Output the (x, y) coordinate of the center of the cell containing the given text.  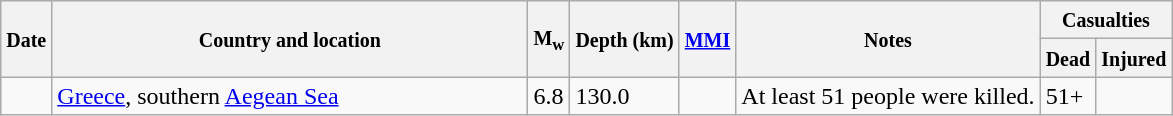
Notes (888, 39)
6.8 (549, 96)
51+ (1068, 96)
Casualties (1106, 20)
Injured (1134, 58)
Date (26, 39)
Greece, southern Aegean Sea (290, 96)
At least 51 people were killed. (888, 96)
Mw (549, 39)
Dead (1068, 58)
MMI (708, 39)
130.0 (624, 96)
Country and location (290, 39)
Depth (km) (624, 39)
